For the text-containing cell, return its midpoint in [X, Y] coordinate format. 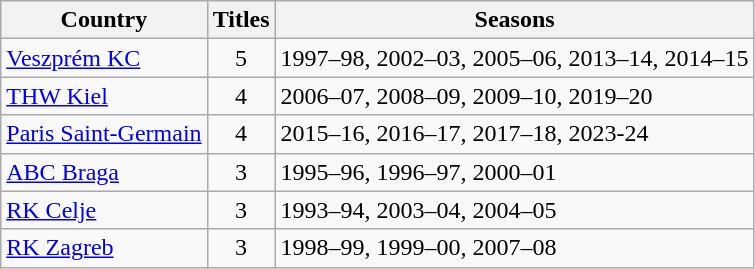
1997–98, 2002–03, 2005–06, 2013–14, 2014–15 [514, 58]
2006–07, 2008–09, 2009–10, 2019–20 [514, 96]
Veszprém KC [104, 58]
2015–16, 2016–17, 2017–18, 2023-24 [514, 134]
ABC Braga [104, 172]
1993–94, 2003–04, 2004–05 [514, 210]
Seasons [514, 20]
Country [104, 20]
1995–96, 1996–97, 2000–01 [514, 172]
Paris Saint-Germain [104, 134]
Titles [241, 20]
THW Kiel [104, 96]
5 [241, 58]
RK Zagreb [104, 248]
RK Celje [104, 210]
1998–99, 1999–00, 2007–08 [514, 248]
